Determine the (X, Y) coordinate at the center of the cell enclosing the given text.  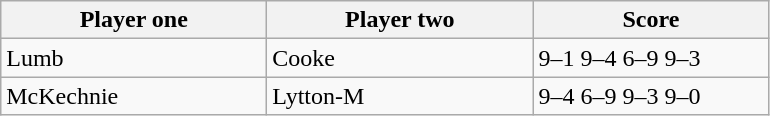
Cooke (400, 58)
Lytton-M (400, 96)
Lumb (134, 58)
9–1 9–4 6–9 9–3 (651, 58)
Score (651, 20)
McKechnie (134, 96)
Player one (134, 20)
Player two (400, 20)
9–4 6–9 9–3 9–0 (651, 96)
